Identify which cell holds the provided text, then report its (x, y) central coordinate. 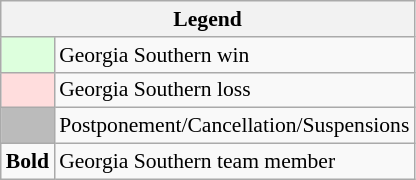
Georgia Southern win (234, 55)
Legend (208, 19)
Georgia Southern loss (234, 90)
Postponement/Cancellation/Suspensions (234, 126)
Georgia Southern team member (234, 162)
Bold (28, 162)
